Return [x, y] of the center of cell containing provided text 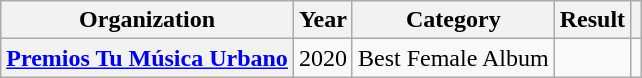
Category [453, 20]
Year [322, 20]
Organization [148, 20]
2020 [322, 58]
Best Female Album [453, 58]
Result [592, 20]
Premios Tu Música Urbano [148, 58]
